Output the [X, Y] coordinate of the center of the cell containing the given text.  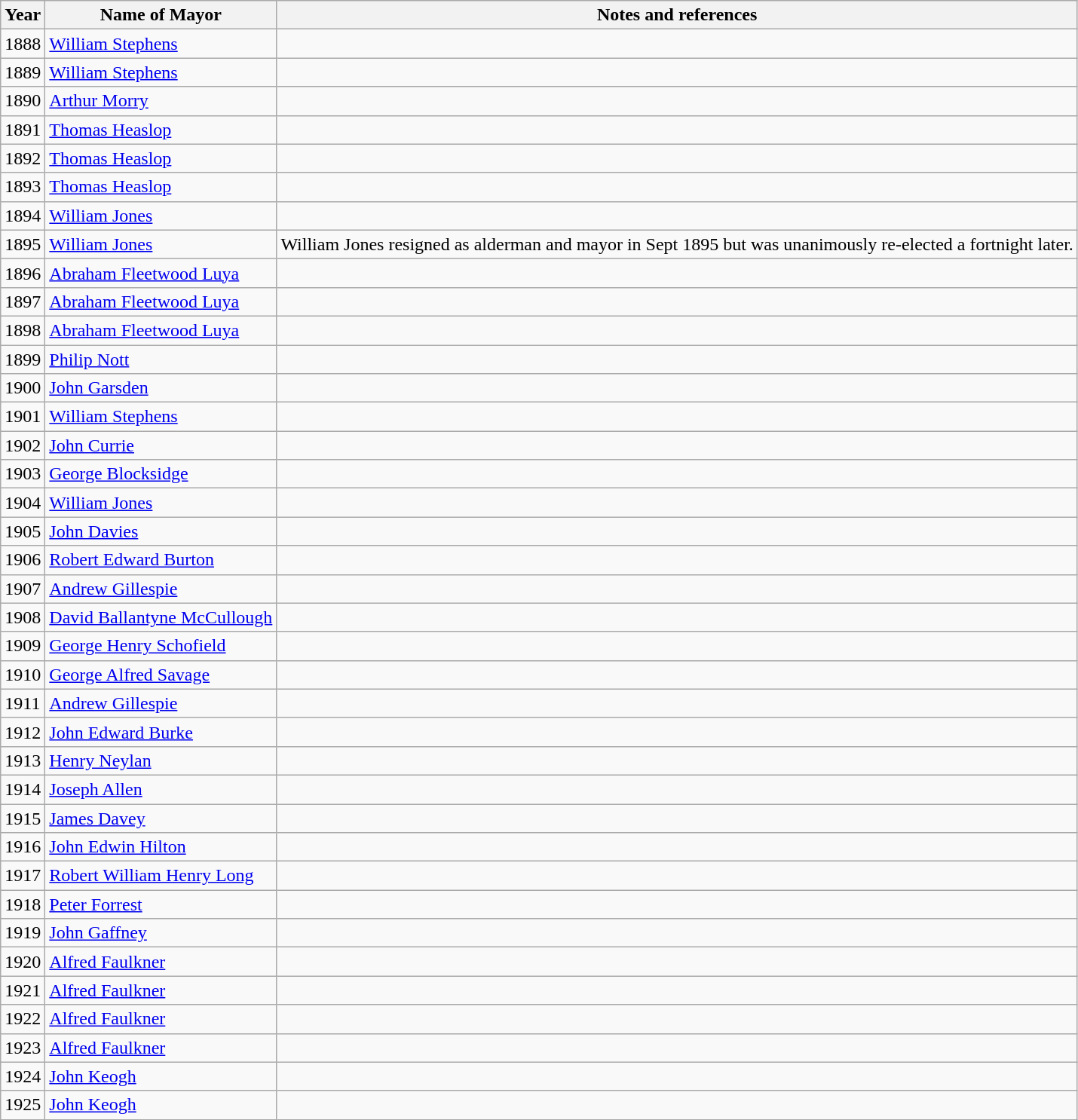
Name of Mayor [161, 15]
1924 [23, 1076]
John Gaffney [161, 933]
Notes and references [677, 15]
1914 [23, 789]
1909 [23, 646]
1891 [23, 130]
William Jones resigned as alderman and mayor in Sept 1895 but was unanimously re-elected a fortnight later. [677, 244]
Joseph Allen [161, 789]
1896 [23, 273]
1901 [23, 417]
1889 [23, 72]
1919 [23, 933]
John Edwin Hilton [161, 847]
1888 [23, 44]
1893 [23, 187]
1922 [23, 1019]
1897 [23, 301]
Year [23, 15]
1905 [23, 531]
1900 [23, 388]
Henry Neylan [161, 760]
1910 [23, 675]
Robert Edward Burton [161, 560]
Robert William Henry Long [161, 876]
1918 [23, 904]
1892 [23, 158]
1902 [23, 445]
1898 [23, 330]
George Alfred Savage [161, 675]
1911 [23, 703]
1921 [23, 990]
1899 [23, 360]
George Henry Schofield [161, 646]
1923 [23, 1048]
1894 [23, 216]
James Davey [161, 818]
John Davies [161, 531]
1908 [23, 617]
1915 [23, 818]
1913 [23, 760]
1912 [23, 732]
1920 [23, 962]
David Ballantyne McCullough [161, 617]
Peter Forrest [161, 904]
1904 [23, 503]
John Currie [161, 445]
1906 [23, 560]
George Blocksidge [161, 474]
1907 [23, 589]
1925 [23, 1105]
John Garsden [161, 388]
1890 [23, 101]
Arthur Morry [161, 101]
John Edward Burke [161, 732]
1916 [23, 847]
Philip Nott [161, 360]
1903 [23, 474]
1917 [23, 876]
1895 [23, 244]
